Extract the [x, y] coordinate from the center of the cell holding the provided text.  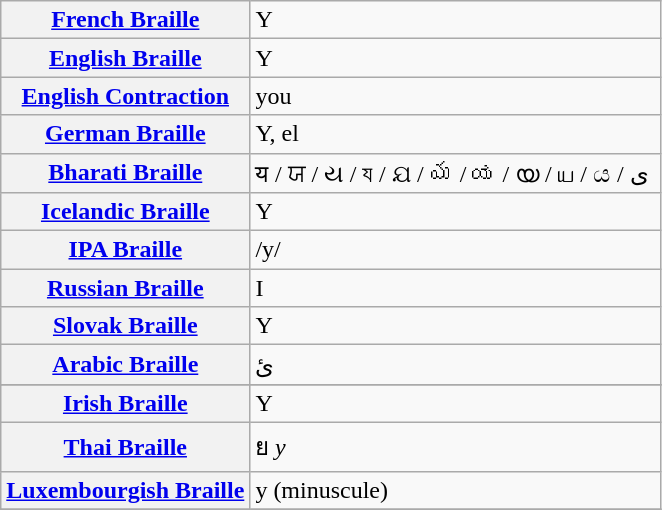
French Braille [126, 20]
Russian Braille [126, 288]
you [456, 96]
Bharati Braille [126, 173]
/y/ [456, 250]
Slovak Braille [126, 326]
German Braille [126, 134]
Thai Braille [126, 446]
Y, el [456, 134]
I [456, 288]
Arabic Braille [126, 365]
y (minuscule) [456, 490]
Icelandic Braille [126, 212]
Luxembourgish Braille [126, 490]
IPA Braille [126, 250]
ئ [456, 365]
य / ਯ / ય / য / ଯ / య / ಯ / യ / ய / ය / ی ‎ [456, 173]
English Braille [126, 58]
Irish Braille [126, 403]
ย y [456, 446]
English Contraction [126, 96]
